Locate the cell with the specified text and output its (x, y) center coordinate. 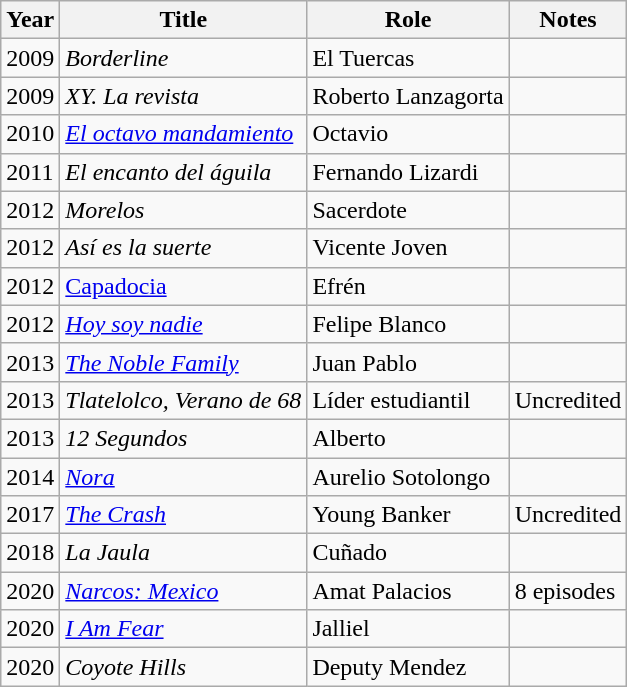
The Noble Family (184, 362)
Juan Pablo (408, 362)
Líder estudiantil (408, 400)
El Tuercas (408, 58)
Así es la suerte (184, 248)
Roberto Lanzagorta (408, 96)
2010 (30, 134)
XY. La revista (184, 96)
Narcos: Mexico (184, 591)
Deputy Mendez (408, 667)
Jalliel (408, 629)
Aurelio Sotolongo (408, 477)
Felipe Blanco (408, 324)
2011 (30, 172)
2014 (30, 477)
La Jaula (184, 553)
8 episodes (568, 591)
Nora (184, 477)
Sacerdote (408, 210)
Capadocia (184, 286)
Coyote Hills (184, 667)
Amat Palacios (408, 591)
I Am Fear (184, 629)
2018 (30, 553)
Efrén (408, 286)
Year (30, 20)
Alberto (408, 438)
Hoy soy nadie (184, 324)
Cuñado (408, 553)
2017 (30, 515)
Vicente Joven (408, 248)
El octavo mandamiento (184, 134)
12 Segundos (184, 438)
Tlatelolco, Verano de 68 (184, 400)
Morelos (184, 210)
The Crash (184, 515)
Notes (568, 20)
Octavio (408, 134)
Role (408, 20)
Title (184, 20)
El encanto del águila (184, 172)
Fernando Lizardi (408, 172)
Young Banker (408, 515)
Borderline (184, 58)
